Provide the [X, Y] coordinate of the cell's center where the given text is located.  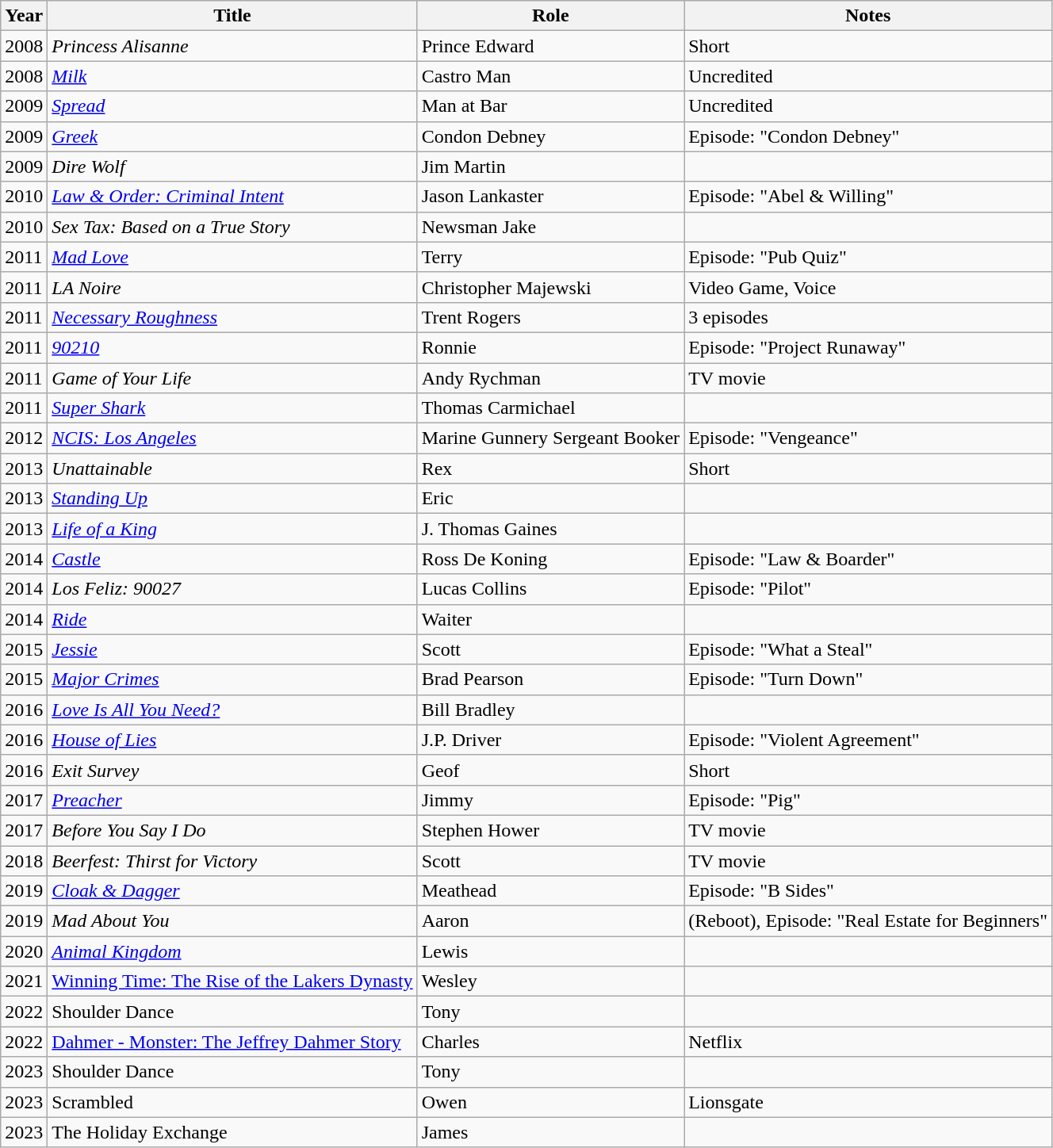
Castle [232, 559]
House of Lies [232, 740]
Role [550, 16]
Scrambled [232, 1102]
Greek [232, 136]
Episode: "Project Runaway" [868, 347]
Jessie [232, 649]
Necessary Roughness [232, 317]
Notes [868, 16]
Winning Time: The Rise of the Lakers Dynasty [232, 982]
Episode: "Condon Debney" [868, 136]
Aaron [550, 921]
Waiter [550, 619]
Netflix [868, 1042]
Christopher Majewski [550, 287]
J. Thomas Gaines [550, 529]
Brad Pearson [550, 679]
Stephen Hower [550, 830]
Title [232, 16]
Dire Wolf [232, 166]
Wesley [550, 982]
Jason Lankaster [550, 197]
Love Is All You Need? [232, 710]
Episode: "Vengeance" [868, 438]
2012 [24, 438]
Life of a King [232, 529]
Meathead [550, 891]
90210 [232, 347]
Episode: "What a Steal" [868, 649]
Trent Rogers [550, 317]
Lionsgate [868, 1102]
Man at Bar [550, 106]
Castro Man [550, 76]
Episode: "Law & Boarder" [868, 559]
NCIS: Los Angeles [232, 438]
Episode: "Violent Agreement" [868, 740]
Los Feliz: 90027 [232, 589]
Preacher [232, 800]
2020 [24, 951]
2018 [24, 860]
Mad About You [232, 921]
Geof [550, 770]
(Reboot), Episode: "Real Estate for Beginners" [868, 921]
Spread [232, 106]
Ride [232, 619]
Charles [550, 1042]
Bill Bradley [550, 710]
Andy Rychman [550, 378]
Ronnie [550, 347]
Animal Kingdom [232, 951]
Rex [550, 469]
Standing Up [232, 499]
Owen [550, 1102]
Episode: "Pig" [868, 800]
Episode: "Pub Quiz" [868, 257]
Before You Say I Do [232, 830]
3 episodes [868, 317]
Beerfest: Thirst for Victory [232, 860]
Princess Alisanne [232, 46]
Episode: "Turn Down" [868, 679]
Sex Tax: Based on a True Story [232, 227]
Game of Your Life [232, 378]
Eric [550, 499]
Major Crimes [232, 679]
Marine Gunnery Sergeant Booker [550, 438]
The Holiday Exchange [232, 1132]
2021 [24, 982]
Cloak & Dagger [232, 891]
Episode: "B Sides" [868, 891]
James [550, 1132]
Mad Love [232, 257]
Terry [550, 257]
J.P. Driver [550, 740]
Thomas Carmichael [550, 408]
Condon Debney [550, 136]
Video Game, Voice [868, 287]
Jimmy [550, 800]
Episode: "Abel & Willing" [868, 197]
LA Noire [232, 287]
Lucas Collins [550, 589]
Episode: "Pilot" [868, 589]
Lewis [550, 951]
Super Shark [232, 408]
Law & Order: Criminal Intent [232, 197]
Unattainable [232, 469]
Newsman Jake [550, 227]
Dahmer - Monster: The Jeffrey Dahmer Story [232, 1042]
Year [24, 16]
Exit Survey [232, 770]
Prince Edward [550, 46]
Milk [232, 76]
Jim Martin [550, 166]
Ross De Koning [550, 559]
